Return [x, y] of the center of cell containing provided text 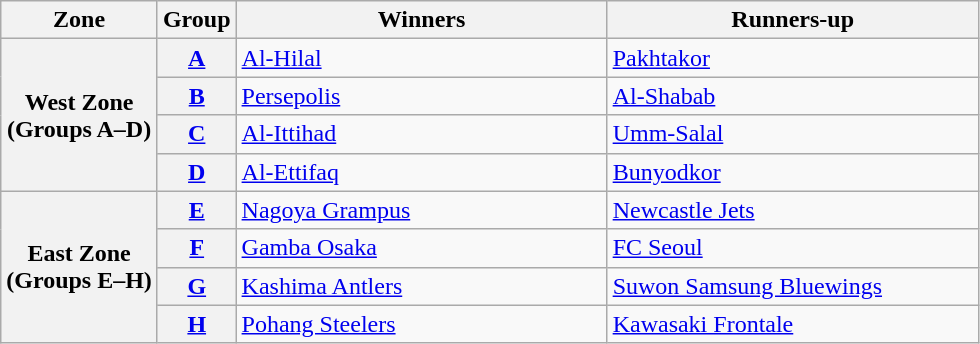
Bunyodkor [792, 172]
East Zone(Groups E–H) [80, 267]
E [196, 210]
G [196, 286]
West Zone(Groups A–D) [80, 115]
Kawasaki Frontale [792, 324]
Group [196, 20]
Nagoya Grampus [422, 210]
Pakhtakor [792, 58]
B [196, 96]
A [196, 58]
Winners [422, 20]
D [196, 172]
H [196, 324]
Runners-up [792, 20]
Pohang Steelers [422, 324]
Al-Hilal [422, 58]
F [196, 248]
Kashima Antlers [422, 286]
Gamba Osaka [422, 248]
Newcastle Jets [792, 210]
Zone [80, 20]
Umm-Salal [792, 134]
Persepolis [422, 96]
Suwon Samsung Bluewings [792, 286]
Al-Shabab [792, 96]
C [196, 134]
FC Seoul [792, 248]
Al-Ettifaq [422, 172]
Al-Ittihad [422, 134]
